Return [x, y] of the center of cell containing provided text 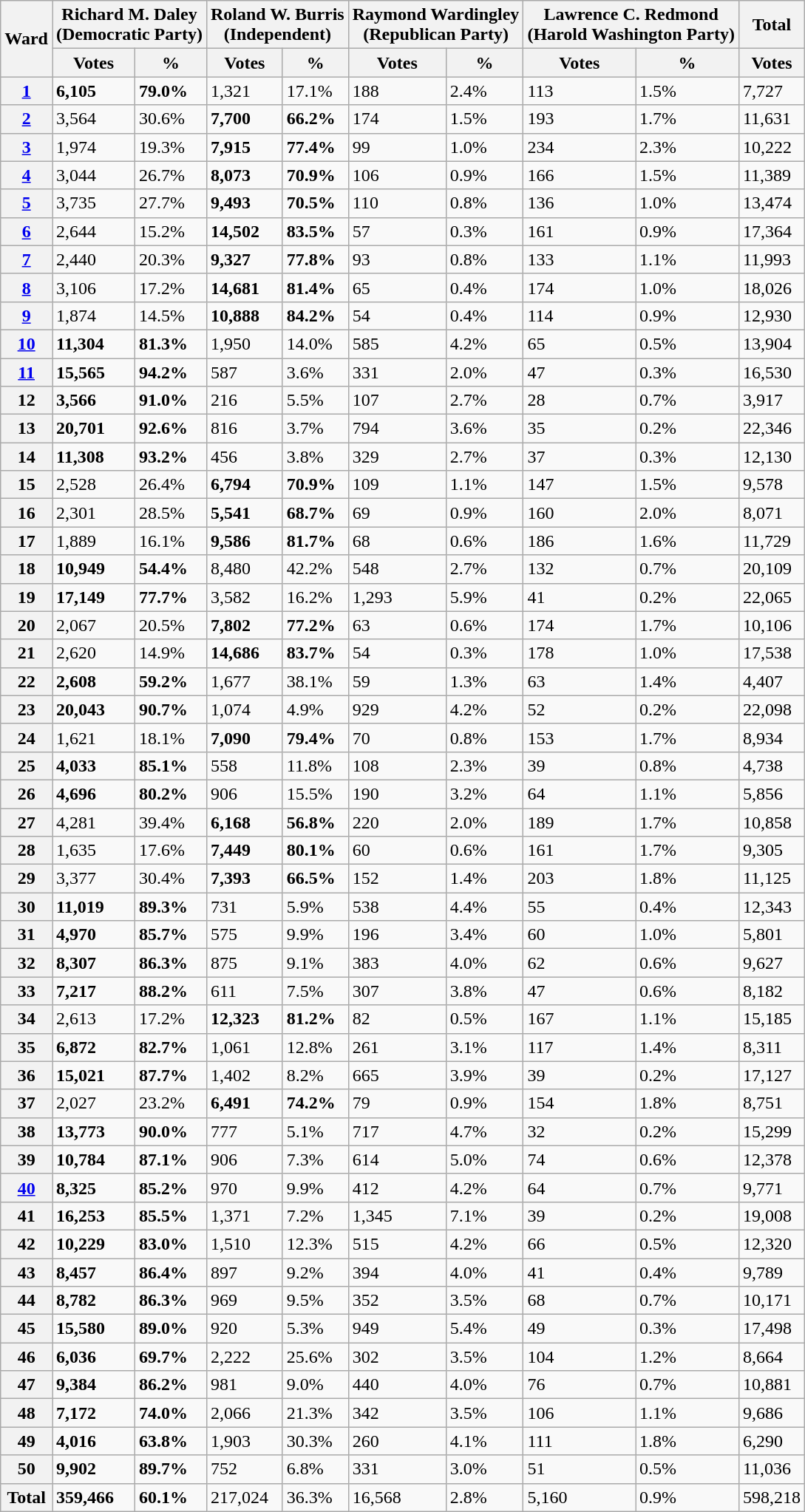
352 [397, 1301]
8,071 [772, 513]
203 [580, 879]
86.2% [171, 1385]
10,949 [93, 569]
11,308 [93, 457]
8,325 [93, 1188]
12,323 [244, 1019]
5.1% [315, 1131]
9,771 [772, 1188]
83.0% [171, 1244]
5.3% [315, 1329]
1,635 [93, 851]
114 [580, 316]
4.4% [485, 907]
28.5% [171, 513]
2,440 [93, 259]
26.7% [171, 175]
5,541 [244, 513]
19,008 [772, 1216]
329 [397, 457]
36 [27, 1075]
27.7% [171, 203]
12,930 [772, 316]
412 [397, 1188]
3,564 [93, 119]
3,735 [93, 203]
14.5% [171, 316]
87.1% [171, 1159]
10,888 [244, 316]
1,889 [93, 541]
3.0% [485, 1469]
59 [397, 681]
10,229 [93, 1244]
60.1% [171, 1497]
23.2% [171, 1103]
9 [27, 316]
17 [27, 541]
74.2% [315, 1103]
52 [580, 709]
43 [27, 1272]
17.6% [171, 851]
14,681 [244, 287]
85.1% [171, 766]
6,290 [772, 1441]
5,801 [772, 935]
Raymond Wardingley(Republican Party) [436, 25]
21.3% [315, 1413]
11 [27, 372]
394 [397, 1272]
13,474 [772, 203]
970 [244, 1188]
80.1% [315, 851]
152 [397, 879]
190 [397, 794]
7,172 [93, 1413]
193 [580, 119]
611 [244, 991]
81.3% [171, 344]
167 [580, 1019]
307 [397, 991]
66.5% [315, 879]
6,794 [244, 485]
21 [27, 653]
16,253 [93, 1216]
86.4% [171, 1272]
79 [397, 1103]
15 [27, 485]
5.5% [315, 401]
89.7% [171, 1469]
12,130 [772, 457]
342 [397, 1413]
15,580 [93, 1329]
38.1% [315, 681]
110 [397, 203]
3.7% [315, 429]
9,384 [93, 1385]
7 [27, 259]
8,751 [772, 1103]
81.4% [315, 287]
85.7% [171, 935]
2 [27, 119]
Roland W. Burris(Independent) [277, 25]
3,377 [93, 879]
6,105 [93, 91]
4,970 [93, 935]
14,502 [244, 231]
9,789 [772, 1272]
14,686 [244, 653]
18.1% [171, 738]
Ward [27, 38]
515 [397, 1244]
189 [580, 823]
2.8% [485, 1497]
7.1% [485, 1216]
39.4% [171, 823]
969 [244, 1301]
25.6% [315, 1357]
8,480 [244, 569]
949 [397, 1329]
12,378 [772, 1159]
12,343 [772, 907]
5,856 [772, 794]
216 [244, 401]
99 [397, 147]
5.4% [485, 1329]
76 [580, 1385]
2.4% [485, 91]
15,565 [93, 372]
12.8% [315, 1047]
359,466 [93, 1497]
24 [27, 738]
89.3% [171, 907]
4,016 [93, 1441]
6.8% [315, 1469]
8,307 [93, 963]
585 [397, 344]
8,457 [93, 1272]
178 [580, 653]
109 [397, 485]
81.7% [315, 541]
34 [27, 1019]
26.4% [171, 485]
2,067 [93, 625]
9,627 [772, 963]
10,106 [772, 625]
12,320 [772, 1244]
22,346 [772, 429]
456 [244, 457]
108 [397, 766]
66 [580, 1244]
160 [580, 513]
132 [580, 569]
27 [27, 823]
2,528 [93, 485]
548 [397, 569]
2,620 [93, 653]
62 [580, 963]
93.2% [171, 457]
10 [27, 344]
Richard M. Daley(Democratic Party) [129, 25]
117 [580, 1047]
153 [580, 738]
30.6% [171, 119]
31 [27, 935]
4,738 [772, 766]
4,407 [772, 681]
77.2% [315, 625]
18 [27, 569]
875 [244, 963]
70 [397, 738]
383 [397, 963]
731 [244, 907]
94.2% [171, 372]
16,568 [397, 1497]
133 [580, 259]
2,644 [93, 231]
3,106 [93, 287]
11.8% [315, 766]
17.1% [315, 91]
186 [580, 541]
147 [580, 485]
665 [397, 1075]
2,027 [93, 1103]
1.3% [485, 681]
4.9% [315, 709]
166 [580, 175]
44 [27, 1301]
9,902 [93, 1469]
6,036 [93, 1357]
17,364 [772, 231]
8,311 [772, 1047]
6,168 [244, 823]
19.3% [171, 147]
19 [27, 597]
1,293 [397, 597]
587 [244, 372]
897 [244, 1272]
80.2% [171, 794]
45 [27, 1329]
2,222 [244, 1357]
20.3% [171, 259]
981 [244, 1385]
10,171 [772, 1301]
794 [397, 429]
1,061 [244, 1047]
220 [397, 823]
3 [27, 147]
5 [27, 203]
7,217 [93, 991]
20,043 [93, 709]
6,872 [93, 1047]
30.3% [315, 1441]
90.0% [171, 1131]
3.2% [485, 794]
10,858 [772, 823]
11,125 [772, 879]
8.2% [315, 1075]
11,993 [772, 259]
16.2% [315, 597]
10,222 [772, 147]
77.8% [315, 259]
107 [397, 401]
111 [580, 1441]
8,073 [244, 175]
68.7% [315, 513]
29 [27, 879]
7,449 [244, 851]
1,074 [244, 709]
90.7% [171, 709]
1,903 [244, 1441]
3.9% [485, 1075]
83.5% [315, 231]
12 [27, 401]
22 [27, 681]
17,498 [772, 1329]
93 [397, 259]
136 [580, 203]
36.3% [315, 1497]
77.4% [315, 147]
15.2% [171, 231]
10,881 [772, 1385]
55 [580, 907]
261 [397, 1047]
575 [244, 935]
30.4% [171, 879]
15,299 [772, 1131]
16,530 [772, 372]
440 [397, 1385]
11,304 [93, 344]
85.2% [171, 1188]
234 [580, 147]
3,044 [93, 175]
15.5% [315, 794]
33 [27, 991]
8,664 [772, 1357]
1,974 [93, 147]
11,389 [772, 175]
14.9% [171, 653]
3.4% [485, 935]
74 [580, 1159]
13,773 [93, 1131]
83.7% [315, 653]
13 [27, 429]
82.7% [171, 1047]
9,686 [772, 1413]
6 [27, 231]
9,305 [772, 851]
3,917 [772, 401]
2,301 [93, 513]
8 [27, 287]
59.2% [171, 681]
4,696 [93, 794]
1.2% [687, 1357]
22,065 [772, 597]
9,586 [244, 541]
154 [580, 1103]
7.2% [315, 1216]
22,098 [772, 709]
69 [397, 513]
18,026 [772, 287]
7,727 [772, 91]
2,613 [93, 1019]
50 [27, 1469]
88.2% [171, 991]
9,327 [244, 259]
1.6% [687, 541]
16 [27, 513]
9,578 [772, 485]
48 [27, 1413]
15,021 [93, 1075]
7,700 [244, 119]
17,538 [772, 653]
11,729 [772, 541]
7,802 [244, 625]
7.5% [315, 991]
260 [397, 1441]
196 [397, 935]
6,491 [244, 1103]
558 [244, 766]
1,371 [244, 1216]
66.2% [315, 119]
20.5% [171, 625]
17,127 [772, 1075]
87.7% [171, 1075]
816 [244, 429]
4.1% [485, 1441]
14 [27, 457]
30 [27, 907]
20,109 [772, 569]
3,566 [93, 401]
38 [27, 1131]
1,510 [244, 1244]
1,321 [244, 91]
113 [580, 91]
104 [580, 1357]
54.4% [171, 569]
51 [580, 1469]
3.1% [485, 1047]
81.2% [315, 1019]
23 [27, 709]
92.6% [171, 429]
752 [244, 1469]
1,950 [244, 344]
16.1% [171, 541]
1,402 [244, 1075]
1,345 [397, 1216]
5.0% [485, 1159]
42 [27, 1244]
11,631 [772, 119]
10,784 [93, 1159]
63.8% [171, 1441]
7,393 [244, 879]
14.0% [315, 344]
20,701 [93, 429]
1,874 [93, 316]
82 [397, 1019]
4,281 [93, 823]
74.0% [171, 1413]
91.0% [171, 401]
46 [27, 1357]
7.3% [315, 1159]
Lawrence C. Redmond(Harold Washington Party) [631, 25]
20 [27, 625]
11,036 [772, 1469]
929 [397, 709]
1,621 [93, 738]
188 [397, 91]
9,493 [244, 203]
7,090 [244, 738]
302 [397, 1357]
598,218 [772, 1497]
13,904 [772, 344]
9.2% [315, 1272]
7,915 [244, 147]
69.7% [171, 1357]
217,024 [244, 1497]
2,066 [244, 1413]
26 [27, 794]
9.5% [315, 1301]
56.8% [315, 823]
79.4% [315, 738]
12.3% [315, 1244]
4 [27, 175]
89.0% [171, 1329]
717 [397, 1131]
1 [27, 91]
8,782 [93, 1301]
11,019 [93, 907]
8,934 [772, 738]
25 [27, 766]
42.2% [315, 569]
538 [397, 907]
3,582 [244, 597]
2,608 [93, 681]
1,677 [244, 681]
40 [27, 1188]
15,185 [772, 1019]
614 [397, 1159]
77.7% [171, 597]
79.0% [171, 91]
9.1% [315, 963]
4.7% [485, 1131]
85.5% [171, 1216]
17,149 [93, 597]
777 [244, 1131]
70.5% [315, 203]
9.0% [315, 1385]
8,182 [772, 991]
84.2% [315, 316]
57 [397, 231]
5,160 [580, 1497]
4,033 [93, 766]
920 [244, 1329]
